Return the (x, y) coordinate for the center point of the cell that contains the specified text.  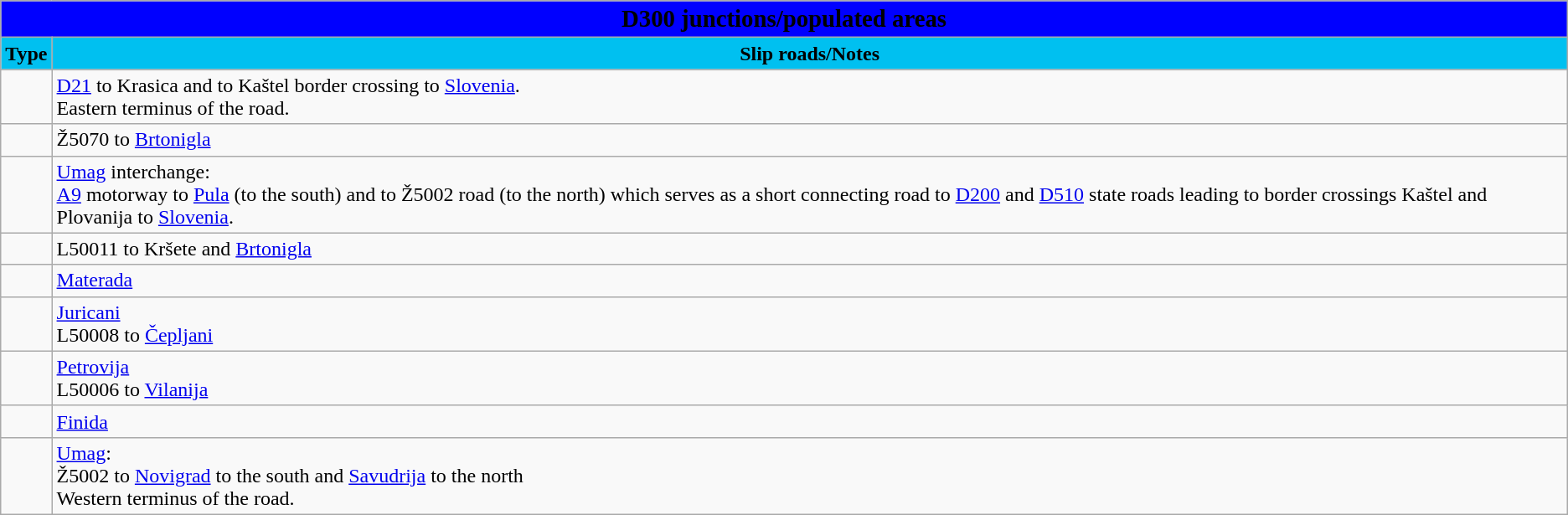
Umag:Ž5002 to Novigrad to the south and Savudrija to the northWestern terminus of the road. (809, 476)
Materada (809, 281)
PetrovijaL50006 to Vilanija (809, 379)
JuricaniL50008 to Čepljani (809, 323)
Ž5070 to Brtonigla (809, 140)
Type (27, 54)
Finida (809, 421)
D21 to Krasica and to Kaštel border crossing to Slovenia.Eastern terminus of the road. (809, 97)
Slip roads/Notes (809, 54)
D300 junctions/populated areas (784, 19)
L50011 to Kršete and Brtonigla (809, 249)
